Locate the cell with the specified text and output its (X, Y) center coordinate. 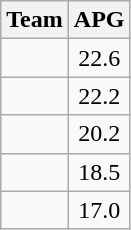
20.2 (99, 134)
Team (35, 20)
22.6 (99, 58)
17.0 (99, 210)
18.5 (99, 172)
APG (99, 20)
22.2 (99, 96)
